Detect which cell encompasses the target text, then output its (x, y) center coordinate. 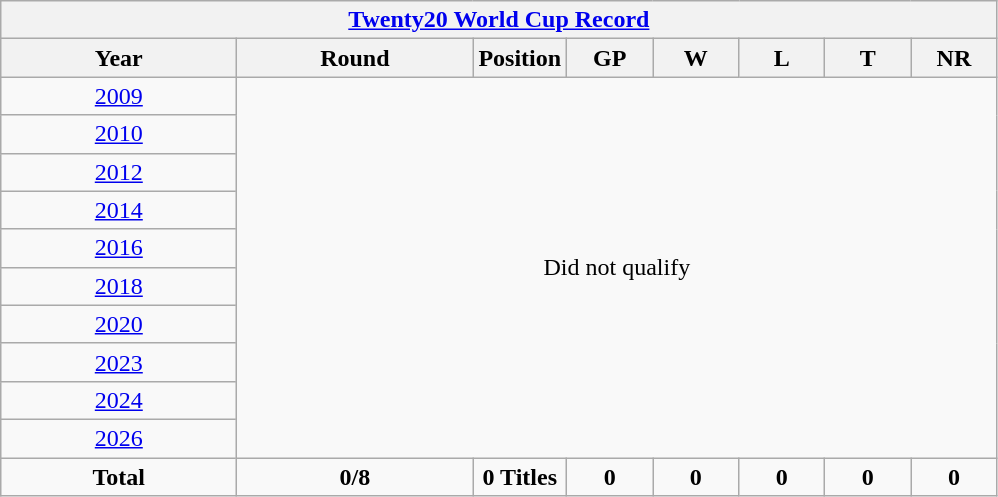
2023 (119, 362)
Year (119, 58)
2026 (119, 438)
2009 (119, 96)
2012 (119, 172)
2024 (119, 400)
W (696, 58)
Total (119, 477)
Twenty20 World Cup Record (499, 20)
0 Titles (520, 477)
Round (355, 58)
2014 (119, 210)
T (868, 58)
Did not qualify (617, 268)
L (782, 58)
NR (954, 58)
GP (610, 58)
2010 (119, 134)
2018 (119, 286)
2020 (119, 324)
2016 (119, 248)
Position (520, 58)
0/8 (355, 477)
